Capture the cell that displays the provided text and extract its [X, Y] central coordinate. 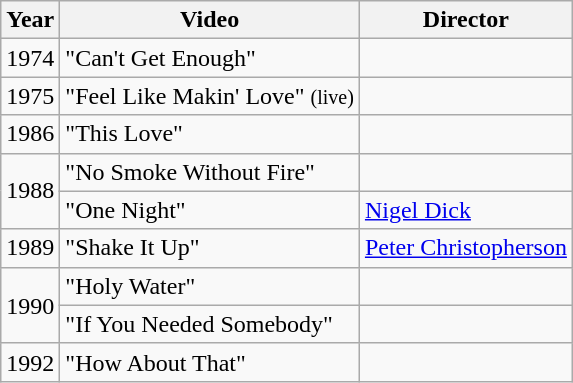
1974 [30, 58]
1986 [30, 134]
"Shake It Up" [210, 248]
Year [30, 20]
1975 [30, 96]
Director [466, 20]
"No Smoke Without Fire" [210, 172]
"Can't Get Enough" [210, 58]
"This Love" [210, 134]
"If You Needed Somebody" [210, 324]
"How About That" [210, 362]
1992 [30, 362]
Peter Christopherson [466, 248]
Video [210, 20]
1988 [30, 191]
"Feel Like Makin' Love" (live) [210, 96]
"One Night" [210, 210]
Nigel Dick [466, 210]
1989 [30, 248]
1990 [30, 305]
"Holy Water" [210, 286]
